For the text-containing cell, return its midpoint in [x, y] coordinate format. 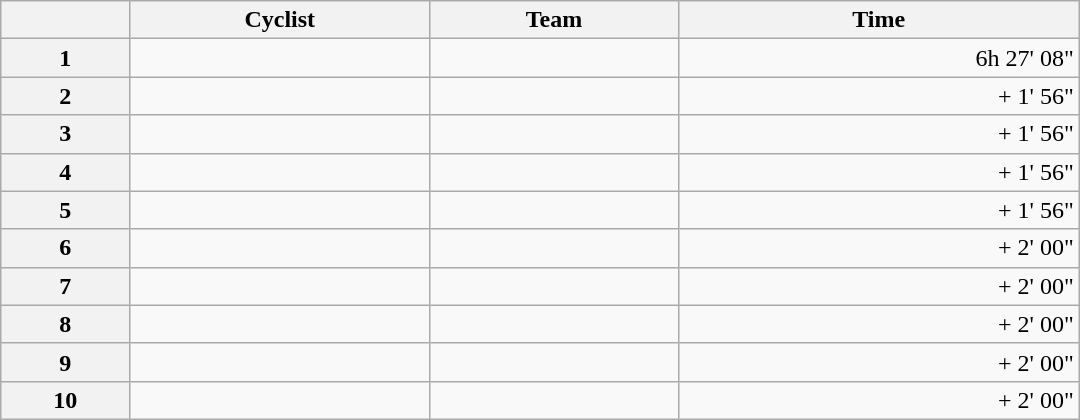
2 [66, 96]
9 [66, 362]
7 [66, 286]
10 [66, 400]
1 [66, 58]
5 [66, 210]
6 [66, 248]
4 [66, 172]
Time [878, 20]
6h 27' 08" [878, 58]
8 [66, 324]
3 [66, 134]
Team [554, 20]
Cyclist [280, 20]
